Capture the cell that displays the provided text and extract its (x, y) central coordinate. 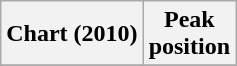
Peakposition (189, 34)
Chart (2010) (72, 34)
